For the text-containing cell, return its midpoint in (x, y) coordinate format. 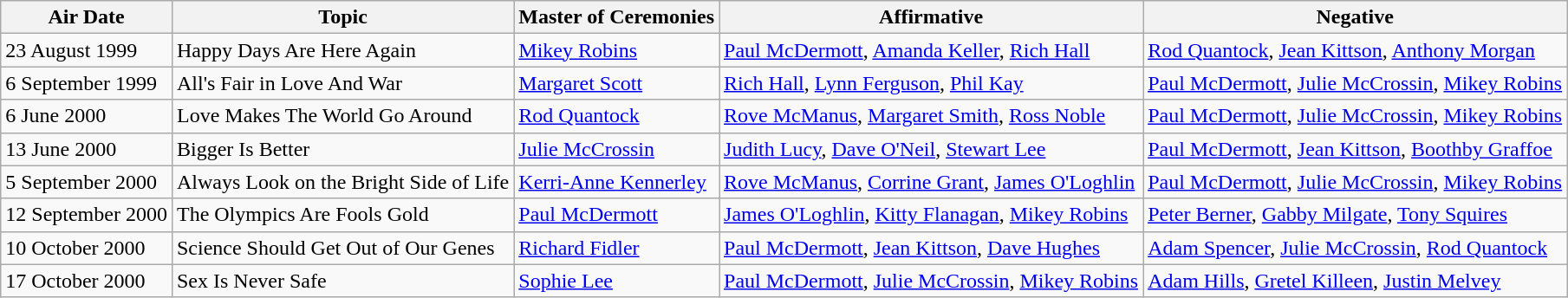
Sophie Lee (617, 281)
All's Fair in Love And War (342, 83)
The Olympics Are Fools Gold (342, 215)
Peter Berner, Gabby Milgate, Tony Squires (1356, 215)
Judith Lucy, Dave O'Neil, Stewart Lee (931, 149)
Kerri-Anne Kennerley (617, 182)
Affirmative (931, 17)
Topic (342, 17)
Bigger Is Better (342, 149)
17 October 2000 (87, 281)
Paul McDermott, Jean Kittson, Dave Hughes (931, 248)
Paul McDermott (617, 215)
Science Should Get Out of Our Genes (342, 248)
Happy Days Are Here Again (342, 50)
6 September 1999 (87, 83)
Paul McDermott, Amanda Keller, Rich Hall (931, 50)
5 September 2000 (87, 182)
Adam Spencer, Julie McCrossin, Rod Quantock (1356, 248)
Adam Hills, Gretel Killeen, Justin Melvey (1356, 281)
James O'Loghlin, Kitty Flanagan, Mikey Robins (931, 215)
Rove McManus, Corrine Grant, James O'Loghlin (931, 182)
Margaret Scott (617, 83)
12 September 2000 (87, 215)
Negative (1356, 17)
Master of Ceremonies (617, 17)
Air Date (87, 17)
Rove McManus, Margaret Smith, Ross Noble (931, 116)
Rod Quantock (617, 116)
Rich Hall, Lynn Ferguson, Phil Kay (931, 83)
23 August 1999 (87, 50)
Paul McDermott, Jean Kittson, Boothby Graffoe (1356, 149)
Sex Is Never Safe (342, 281)
Love Makes The World Go Around (342, 116)
Julie McCrossin (617, 149)
6 June 2000 (87, 116)
Always Look on the Bright Side of Life (342, 182)
10 October 2000 (87, 248)
Richard Fidler (617, 248)
Rod Quantock, Jean Kittson, Anthony Morgan (1356, 50)
Mikey Robins (617, 50)
13 June 2000 (87, 149)
